Capture the cell that displays the provided text and extract its [X, Y] central coordinate. 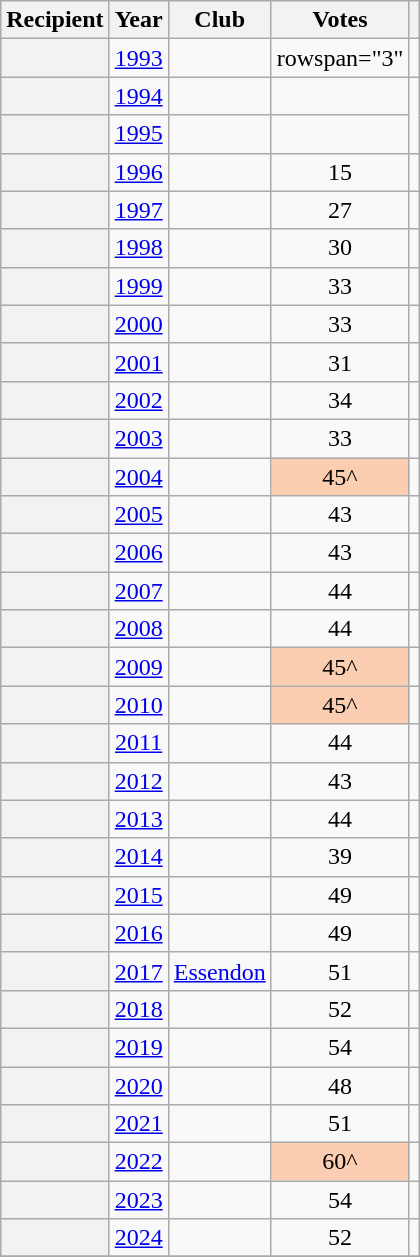
2021 [138, 1124]
2014 [138, 857]
2016 [138, 933]
2002 [138, 400]
2015 [138, 895]
2018 [138, 1009]
39 [340, 857]
2010 [138, 705]
Recipient [55, 20]
1997 [138, 210]
2024 [138, 1238]
2011 [138, 743]
31 [340, 362]
2009 [138, 667]
2004 [138, 477]
2017 [138, 971]
48 [340, 1085]
60^ [340, 1162]
2019 [138, 1047]
2005 [138, 515]
2000 [138, 324]
2007 [138, 591]
2001 [138, 362]
15 [340, 172]
2023 [138, 1200]
1995 [138, 134]
2008 [138, 629]
2003 [138, 438]
Year [138, 20]
Votes [340, 20]
27 [340, 210]
Essendon [220, 971]
2020 [138, 1085]
2012 [138, 781]
1998 [138, 248]
2006 [138, 553]
34 [340, 400]
2022 [138, 1162]
2013 [138, 819]
Club [220, 20]
30 [340, 248]
1993 [138, 58]
1996 [138, 172]
1994 [138, 96]
rowspan="3" [340, 58]
1999 [138, 286]
